Detect which cell encompasses the target text, then output its (X, Y) center coordinate. 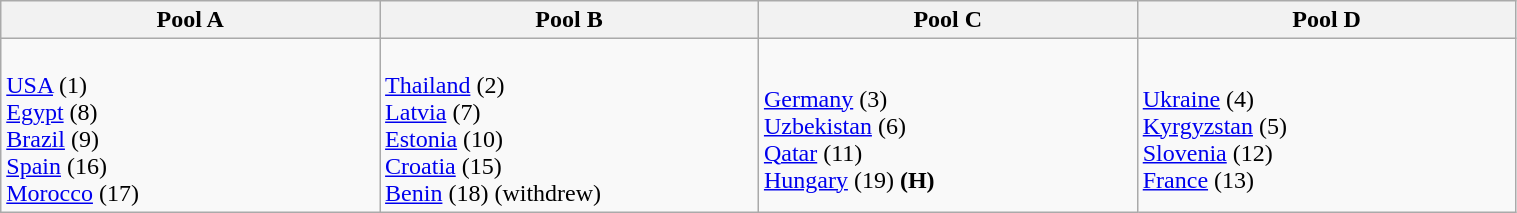
Pool D (1326, 20)
Germany (3) Uzbekistan (6) Qatar (11) Hungary (19) (H) (948, 126)
Thailand (2) Latvia (7) Estonia (10) Croatia (15) Benin (18) (withdrew) (570, 126)
Pool C (948, 20)
USA (1) Egypt (8) Brazil (9) Spain (16) Morocco (17) (190, 126)
Pool A (190, 20)
Ukraine (4) Kyrgyzstan (5) Slovenia (12) France (13) (1326, 126)
Pool B (570, 20)
